Output the [x, y] coordinate of the center of the cell containing the given text.  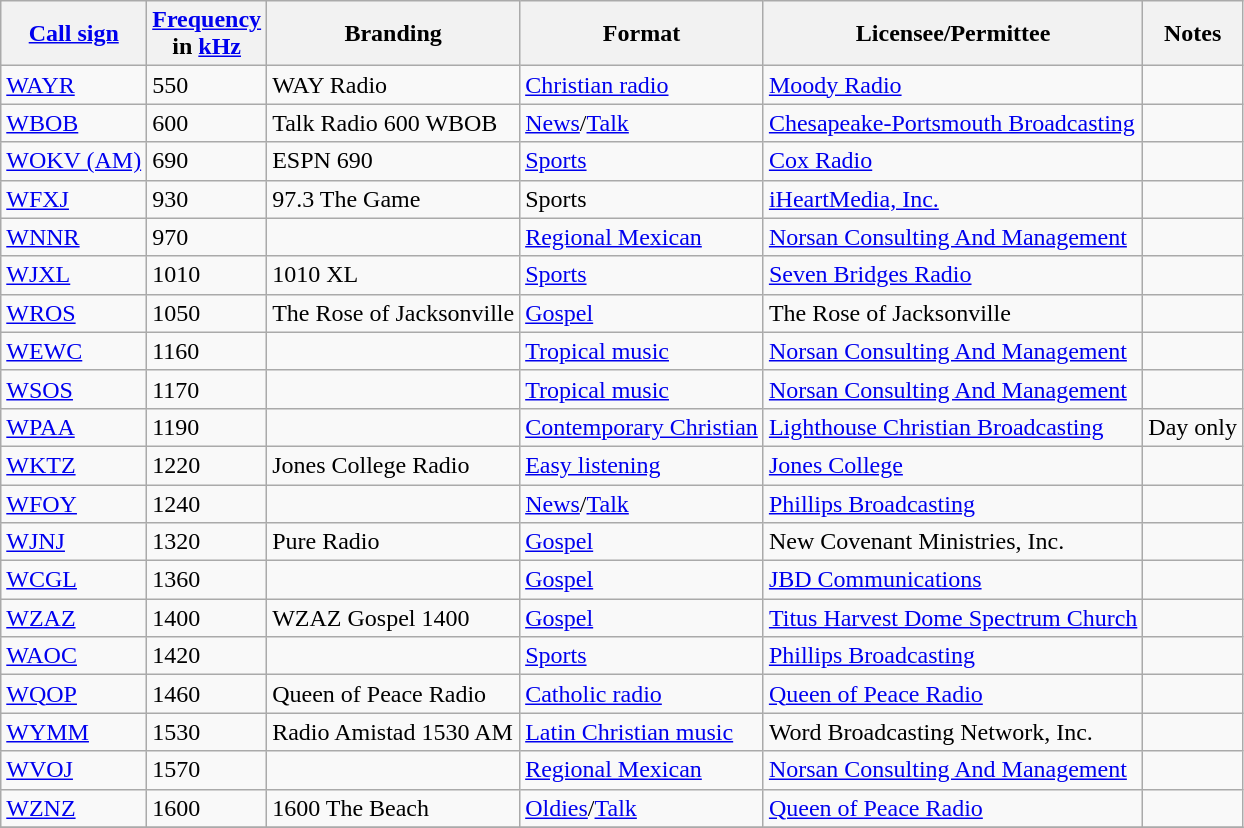
1240 [207, 503]
Latin Christian music [642, 732]
WQOP [74, 694]
WCGL [74, 580]
Chesapeake-Portsmouth Broadcasting [952, 123]
WAOC [74, 656]
970 [207, 237]
WOKV (AM) [74, 161]
Jones College [952, 465]
Call sign [74, 34]
WVOJ [74, 770]
WZAZ Gospel 1400 [394, 618]
WROS [74, 313]
1010 [207, 275]
Frequencyin kHz [207, 34]
WPAA [74, 427]
1190 [207, 427]
1010 XL [394, 275]
Pure Radio [394, 542]
WJNJ [74, 542]
Licensee/Permittee [952, 34]
1530 [207, 732]
WKTZ [74, 465]
Radio Amistad 1530 AM [394, 732]
1460 [207, 694]
Day only [1193, 427]
Titus Harvest Dome Spectrum Church [952, 618]
New Covenant Ministries, Inc. [952, 542]
600 [207, 123]
Notes [1193, 34]
WFOY [74, 503]
Easy listening [642, 465]
1600 [207, 808]
Contemporary Christian [642, 427]
1570 [207, 770]
1160 [207, 351]
690 [207, 161]
1320 [207, 542]
550 [207, 85]
WFXJ [74, 199]
Jones College Radio [394, 465]
Format [642, 34]
WSOS [74, 389]
WAYR [74, 85]
1420 [207, 656]
WJXL [74, 275]
1170 [207, 389]
Lighthouse Christian Broadcasting [952, 427]
1220 [207, 465]
1400 [207, 618]
WZAZ [74, 618]
Cox Radio [952, 161]
Word Broadcasting Network, Inc. [952, 732]
1600 The Beach [394, 808]
WEWC [74, 351]
WAY Radio [394, 85]
Christian radio [642, 85]
Talk Radio 600 WBOB [394, 123]
ESPN 690 [394, 161]
Catholic radio [642, 694]
97.3 The Game [394, 199]
WYMM [74, 732]
930 [207, 199]
WNNR [74, 237]
Moody Radio [952, 85]
Oldies/Talk [642, 808]
Seven Bridges Radio [952, 275]
1050 [207, 313]
1360 [207, 580]
JBD Communications [952, 580]
WBOB [74, 123]
Branding [394, 34]
WZNZ [74, 808]
iHeartMedia, Inc. [952, 199]
